Scan for the cell matching the given text and deliver its (X, Y) coordinate at center. 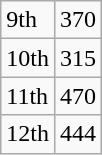
12th (28, 134)
315 (78, 58)
10th (28, 58)
370 (78, 20)
11th (28, 96)
444 (78, 134)
470 (78, 96)
9th (28, 20)
